Scan for the cell matching the given text and deliver its (x, y) coordinate at center. 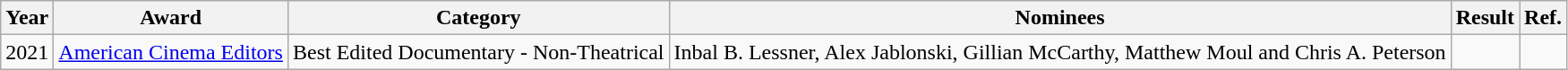
Inbal B. Lessner, Alex Jablonski, Gillian McCarthy, Matthew Moul and Chris A. Peterson (1060, 52)
Ref. (1544, 18)
Best Edited Documentary - Non-Theatrical (478, 52)
Nominees (1060, 18)
Award (171, 18)
Result (1485, 18)
2021 (27, 52)
Category (478, 18)
Year (27, 18)
American Cinema Editors (171, 52)
